Search for the cell housing the specified text and yield its [x, y] center coordinate. 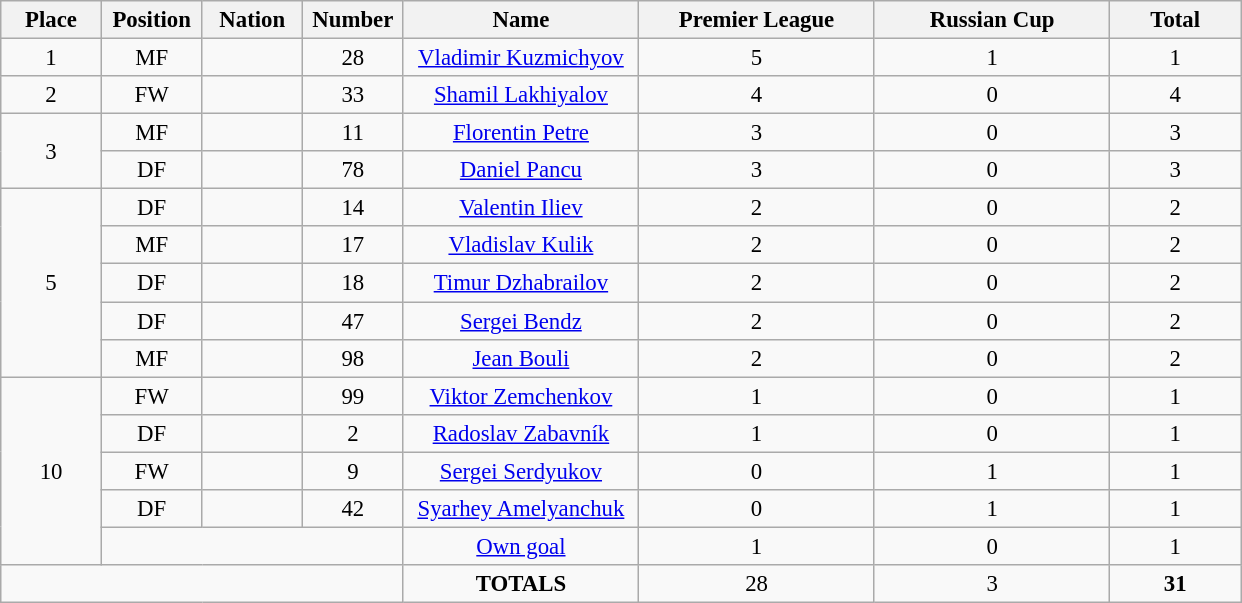
Timur Dzhabrailov [521, 283]
Shamil Lakhiyalov [521, 95]
Florentin Petre [521, 133]
33 [354, 95]
Sergei Serdyukov [521, 471]
Valentin Iliev [521, 208]
Vladislav Kulik [521, 245]
Daniel Pancu [521, 170]
Syarhey Amelyanchuk [521, 509]
99 [354, 396]
TOTALS [521, 584]
14 [354, 208]
Number [354, 20]
Jean Bouli [521, 358]
98 [354, 358]
11 [354, 133]
Position [152, 20]
Russian Cup [992, 20]
17 [354, 245]
Own goal [521, 546]
Radoslav Zabavník [521, 433]
Place [52, 20]
10 [52, 471]
Name [521, 20]
47 [354, 321]
9 [354, 471]
42 [354, 509]
18 [354, 283]
Viktor Zemchenkov [521, 396]
Premier League [757, 20]
78 [354, 170]
Total [1176, 20]
Nation [252, 20]
Sergei Bendz [521, 321]
Vladimir Kuzmichyov [521, 58]
31 [1176, 584]
